Detect which cell encompasses the target text, then output its (X, Y) center coordinate. 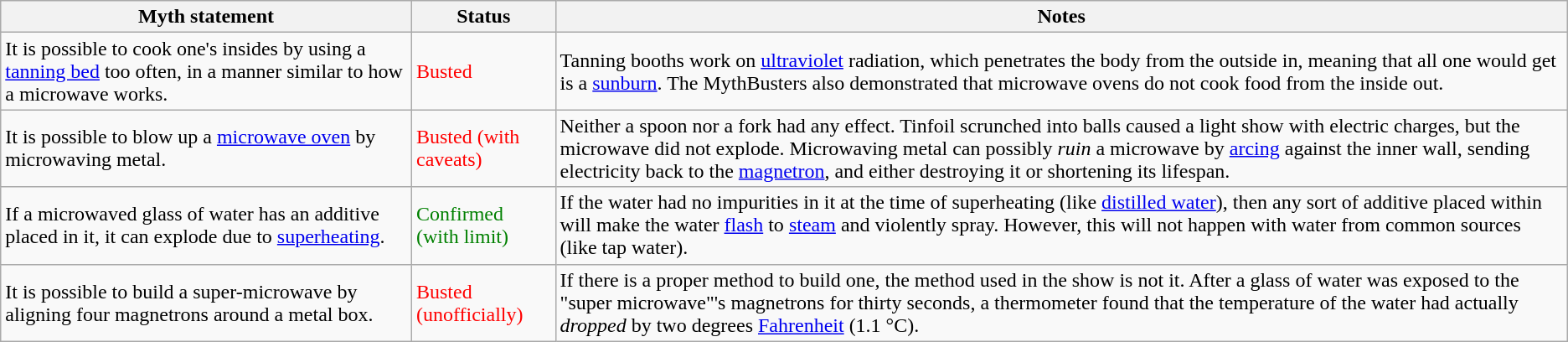
It is possible to blow up a microwave oven by microwaving metal. (206, 148)
Status (483, 17)
Confirmed (with limit) (483, 225)
Busted (483, 71)
It is possible to cook one's insides by using a tanning bed too often, in a manner similar to how a microwave works. (206, 71)
Myth statement (206, 17)
If a microwaved glass of water has an additive placed in it, it can explode due to superheating. (206, 225)
It is possible to build a super-microwave by aligning four magnetrons around a metal box. (206, 303)
Busted (with caveats) (483, 148)
Notes (1061, 17)
Busted (unofficially) (483, 303)
